Return the (X, Y) coordinate for the center point of the cell that contains the specified text.  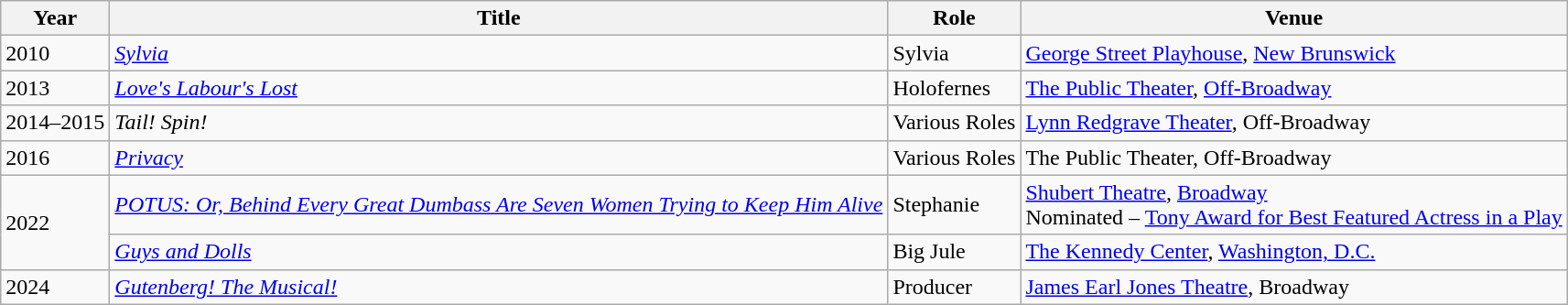
Lynn Redgrave Theater, Off-Broadway (1294, 123)
2024 (55, 287)
Venue (1294, 18)
Big Jule (954, 252)
Guys and Dolls (499, 252)
Gutenberg! The Musical! (499, 287)
Title (499, 18)
George Street Playhouse, New Brunswick (1294, 53)
Role (954, 18)
2014–2015 (55, 123)
POTUS: Or, Behind Every Great Dumbass Are Seven Women Trying to Keep Him Alive (499, 205)
2010 (55, 53)
The Kennedy Center, Washington, D.C. (1294, 252)
2013 (55, 88)
Year (55, 18)
James Earl Jones Theatre, Broadway (1294, 287)
Producer (954, 287)
Holofernes (954, 88)
Stephanie (954, 205)
Privacy (499, 158)
Shubert Theatre, BroadwayNominated – Tony Award for Best Featured Actress in a Play (1294, 205)
2016 (55, 158)
Tail! Spin! (499, 123)
2022 (55, 222)
Love's Labour's Lost (499, 88)
